Determine the [x, y] coordinate at the center of the cell enclosing the given text.  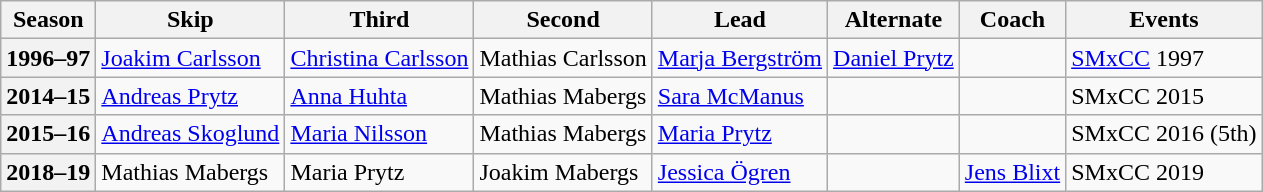
Mathias Carlsson [563, 58]
SMxCC 2019 [1164, 172]
Andreas Skoglund [190, 134]
Second [563, 20]
Joakim Carlsson [190, 58]
Skip [190, 20]
Andreas Prytz [190, 96]
Anna Huhta [380, 96]
Coach [1012, 20]
Lead [740, 20]
2014–15 [48, 96]
SMxCC 2015 [1164, 96]
Season [48, 20]
Sara McManus [740, 96]
Jessica Ögren [740, 172]
Jens Blixt [1012, 172]
Third [380, 20]
Joakim Mabergs [563, 172]
Marja Bergström [740, 58]
Alternate [894, 20]
Events [1164, 20]
SMxCC 2016 (5th) [1164, 134]
Daniel Prytz [894, 58]
Maria Nilsson [380, 134]
2015–16 [48, 134]
1996–97 [48, 58]
SMxCC 1997 [1164, 58]
Christina Carlsson [380, 58]
2018–19 [48, 172]
